Capture the cell that displays the provided text and extract its (X, Y) central coordinate. 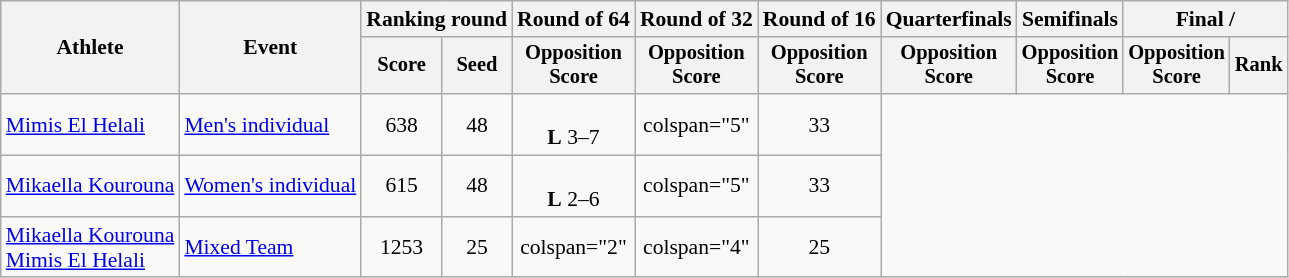
1253 (402, 248)
Mikaella Kourouna (90, 186)
Ranking round (436, 19)
638 (402, 124)
Round of 64 (574, 19)
L 2–6 (574, 186)
Final / (1205, 19)
colspan="2" (574, 248)
L 3–7 (574, 124)
Rank (1259, 66)
Round of 32 (696, 19)
Round of 16 (820, 19)
615 (402, 186)
Score (402, 66)
Mikaella KourounaMimis El Helali (90, 248)
Mimis El Helali (90, 124)
Mixed Team (270, 248)
Seed (477, 66)
colspan="4" (696, 248)
Semifinals (1070, 19)
Event (270, 48)
Men's individual (270, 124)
Quarterfinals (949, 19)
Athlete (90, 48)
Women's individual (270, 186)
